Locate the cell with the specified text and output its [X, Y] center coordinate. 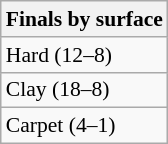
Finals by surface [84, 19]
Clay (18–8) [84, 90]
Hard (12–8) [84, 55]
Carpet (4–1) [84, 126]
